Output the (x, y) coordinate of the center of the cell containing the given text.  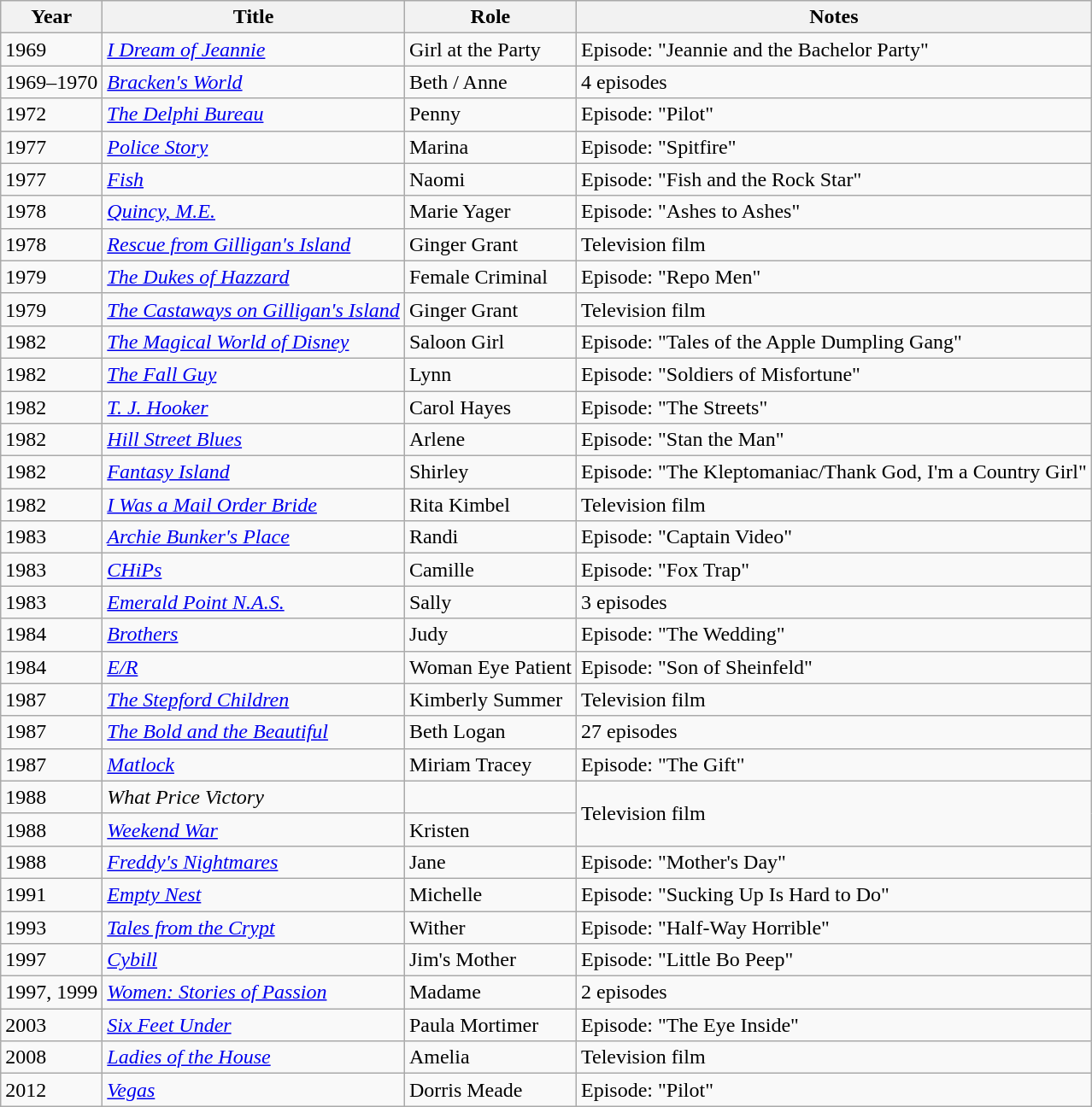
1969 (51, 50)
3 episodes (834, 602)
Amelia (490, 1057)
1997, 1999 (51, 993)
Matlock (254, 764)
Saloon Girl (490, 342)
Lynn (490, 374)
Women: Stories of Passion (254, 993)
The Fall Guy (254, 374)
The Bold and the Beautiful (254, 732)
Woman Eye Patient (490, 667)
Tales from the Crypt (254, 927)
Episode: "The Kleptomaniac/Thank God, I'm a Country Girl" (834, 472)
Episode: "Fox Trap" (834, 570)
E/R (254, 667)
1997 (51, 960)
1969–1970 (51, 82)
Episode: "The Streets" (834, 407)
Weekend War (254, 829)
2008 (51, 1057)
Ladies of the House (254, 1057)
1991 (51, 894)
Six Feet Under (254, 1025)
1993 (51, 927)
Episode: "The Gift" (834, 764)
27 episodes (834, 732)
Episode: "The Eye Inside" (834, 1025)
Miriam Tracey (490, 764)
Wither (490, 927)
The Dukes of Hazzard (254, 277)
Naomi (490, 179)
Fish (254, 179)
Hill Street Blues (254, 440)
Marie Yager (490, 212)
Quincy, M.E. (254, 212)
The Castaways on Gilligan's Island (254, 309)
Shirley (490, 472)
Episode: "Little Bo Peep" (834, 960)
2012 (51, 1090)
The Magical World of Disney (254, 342)
Judy (490, 635)
Girl at the Party (490, 50)
Episode: "Tales of the Apple Dumpling Gang" (834, 342)
Emerald Point N.A.S. (254, 602)
2003 (51, 1025)
Fantasy Island (254, 472)
Episode: "Ashes to Ashes" (834, 212)
Rita Kimbel (490, 505)
Jim's Mother (490, 960)
Marina (490, 147)
Arlene (490, 440)
Randi (490, 537)
Archie Bunker's Place (254, 537)
The Delphi Bureau (254, 114)
Role (490, 17)
Vegas (254, 1090)
The Stepford Children (254, 700)
Episode: "Repo Men" (834, 277)
Episode: "Jeannie and the Bachelor Party" (834, 50)
Michelle (490, 894)
Episode: "Son of Sheinfeld" (834, 667)
Freddy's Nightmares (254, 862)
Episode: "Captain Video" (834, 537)
I Was a Mail Order Bride (254, 505)
Kristen (490, 829)
Year (51, 17)
Empty Nest (254, 894)
Paula Mortimer (490, 1025)
Episode: "Sucking Up Is Hard to Do" (834, 894)
Camille (490, 570)
Episode: "Spitfire" (834, 147)
Episode: "Stan the Man" (834, 440)
Sally (490, 602)
Episode: "Fish and the Rock Star" (834, 179)
What Price Victory (254, 797)
Rescue from Gilligan's Island (254, 244)
Penny (490, 114)
Notes (834, 17)
Cybill (254, 960)
4 episodes (834, 82)
Title (254, 17)
Dorris Meade (490, 1090)
Jane (490, 862)
Carol Hayes (490, 407)
Episode: "The Wedding" (834, 635)
Brothers (254, 635)
Police Story (254, 147)
Madame (490, 993)
Female Criminal (490, 277)
Episode: "Half-Way Horrible" (834, 927)
2 episodes (834, 993)
Episode: "Soldiers of Misfortune" (834, 374)
Beth / Anne (490, 82)
Episode: "Mother's Day" (834, 862)
I Dream of Jeannie (254, 50)
Beth Logan (490, 732)
CHiPs (254, 570)
T. J. Hooker (254, 407)
1972 (51, 114)
Kimberly Summer (490, 700)
Bracken's World (254, 82)
